Scan for the cell matching the given text and deliver its (X, Y) coordinate at center. 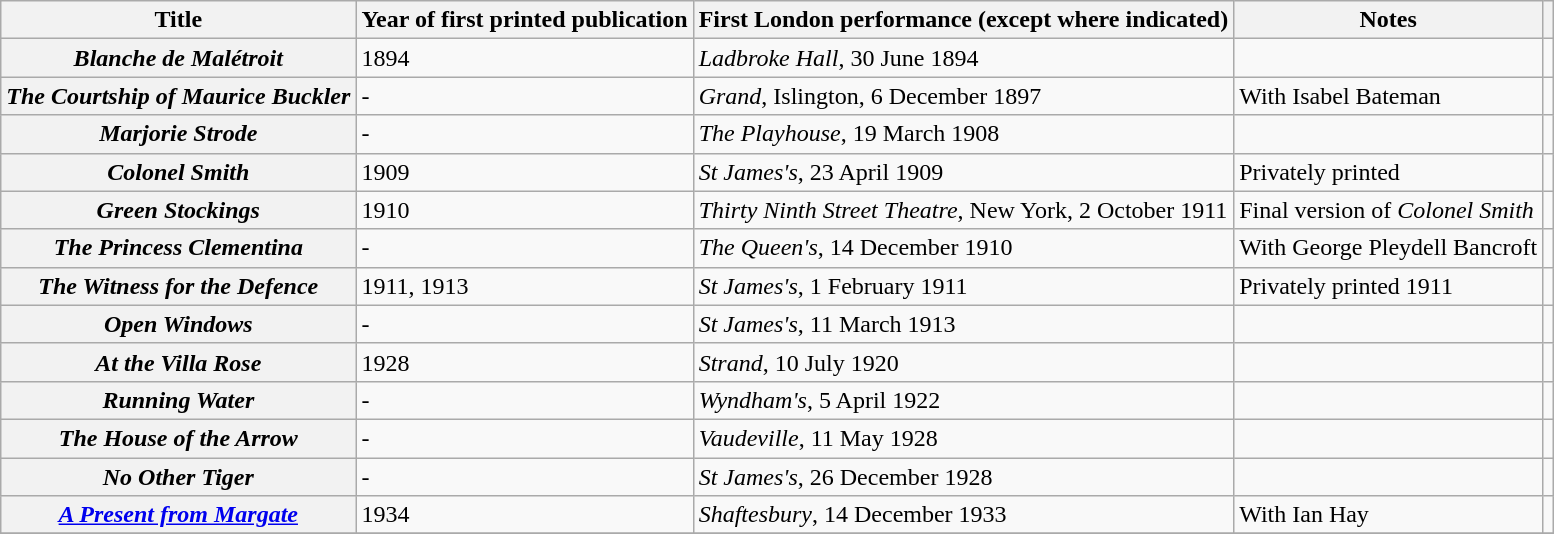
Final version of Colonel Smith (1388, 210)
1934 (524, 515)
1894 (524, 58)
St James's, 26 December 1928 (964, 477)
Running Water (178, 400)
The Courtship of Maurice Buckler (178, 96)
Wyndham's, 5 April 1922 (964, 400)
Marjorie Strode (178, 134)
Grand, Islington, 6 December 1897 (964, 96)
No Other Tiger (178, 477)
Title (178, 20)
A Present from Margate (178, 515)
Open Windows (178, 324)
Strand, 10 July 1920 (964, 362)
St James's, 1 February 1911 (964, 286)
The Queen's, 14 December 1910 (964, 248)
1910 (524, 210)
Colonel Smith (178, 172)
Privately printed (1388, 172)
The Playhouse, 19 March 1908 (964, 134)
Year of first printed publication (524, 20)
1909 (524, 172)
1911, 1913 (524, 286)
St James's, 23 April 1909 (964, 172)
St James's, 11 March 1913 (964, 324)
The House of the Arrow (178, 438)
With George Pleydell Bancroft (1388, 248)
At the Villa Rose (178, 362)
Vaudeville, 11 May 1928 (964, 438)
Shaftesbury, 14 December 1933 (964, 515)
Blanche de Malétroit (178, 58)
Thirty Ninth Street Theatre, New York, 2 October 1911 (964, 210)
1928 (524, 362)
With Isabel Bateman (1388, 96)
Green Stockings (178, 210)
Privately printed 1911 (1388, 286)
Notes (1388, 20)
The Witness for the Defence (178, 286)
With Ian Hay (1388, 515)
The Princess Clementina (178, 248)
First London performance (except where indicated) (964, 20)
Ladbroke Hall, 30 June 1894 (964, 58)
